Output the [X, Y] coordinate of the center of the cell containing the given text.  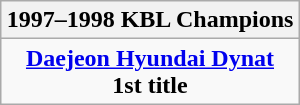
Daejeon Hyundai Dynat1st title [150, 72]
1997–1998 KBL Champions [150, 20]
